Find where the given text appears and provide that cell's center as [x, y] coordinate. 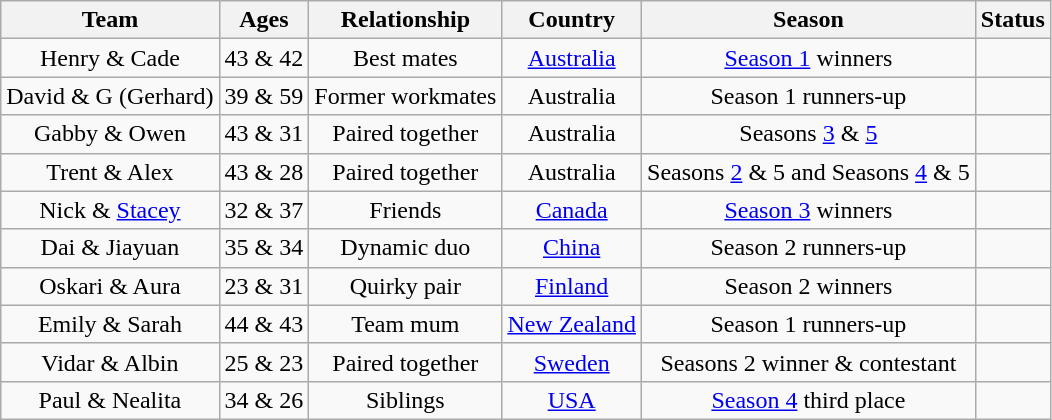
Quirky pair [406, 286]
Season 3 winners [809, 210]
Team mum [406, 324]
Season 2 winners [809, 286]
43 & 31 [264, 134]
39 & 59 [264, 96]
Country [572, 20]
Sweden [572, 362]
25 & 23 [264, 362]
Team [110, 20]
China [572, 248]
Best mates [406, 58]
Dai & Jiayuan [110, 248]
Canada [572, 210]
32 & 37 [264, 210]
Dynamic duo [406, 248]
New Zealand [572, 324]
Season 4 third place [809, 400]
Seasons 2 winner & contestant [809, 362]
Friends [406, 210]
Seasons 2 & 5 and Seasons 4 & 5 [809, 172]
Siblings [406, 400]
43 & 28 [264, 172]
David & G (Gerhard) [110, 96]
Trent & Alex [110, 172]
Finland [572, 286]
35 & 34 [264, 248]
44 & 43 [264, 324]
Emily & Sarah [110, 324]
Status [1012, 20]
Season [809, 20]
34 & 26 [264, 400]
Nick & Stacey [110, 210]
Paul & Nealita [110, 400]
Seasons 3 & 5 [809, 134]
Ages [264, 20]
43 & 42 [264, 58]
23 & 31 [264, 286]
Oskari & Aura [110, 286]
USA [572, 400]
Gabby & Owen [110, 134]
Vidar & Albin [110, 362]
Season 1 winners [809, 58]
Former workmates [406, 96]
Relationship [406, 20]
Season 2 runners-up [809, 248]
Henry & Cade [110, 58]
